Search for the cell housing the specified text and yield its [X, Y] center coordinate. 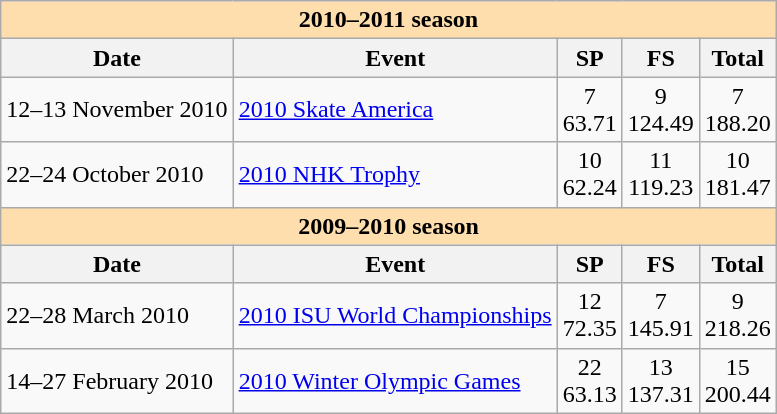
9 218.26 [738, 316]
10 62.24 [590, 174]
7 63.71 [590, 110]
12 72.35 [590, 316]
22 63.13 [590, 380]
2010–2011 season [389, 20]
2010 ISU World Championships [395, 316]
9 124.49 [660, 110]
7 145.91 [660, 316]
2009–2010 season [389, 226]
11 119.23 [660, 174]
10 181.47 [738, 174]
2010 Winter Olympic Games [395, 380]
2010 NHK Trophy [395, 174]
22–24 October 2010 [117, 174]
7 188.20 [738, 110]
15 200.44 [738, 380]
14–27 February 2010 [117, 380]
22–28 March 2010 [117, 316]
13 137.31 [660, 380]
2010 Skate America [395, 110]
12–13 November 2010 [117, 110]
